Determine the [x, y] coordinate at the center of the cell enclosing the given text.  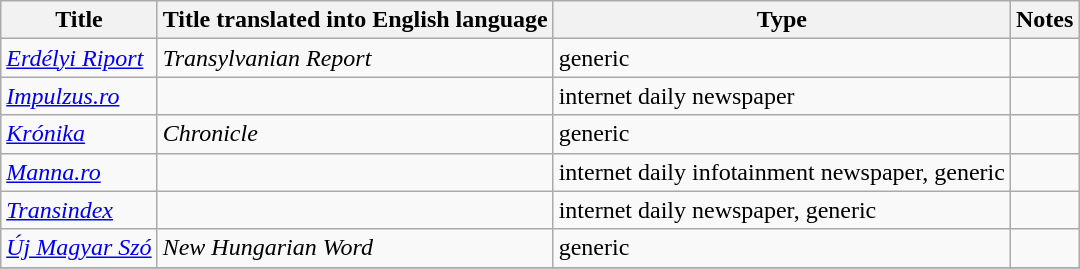
Új Magyar Szó [79, 248]
Chronicle [355, 134]
New Hungarian Word [355, 248]
Manna.ro [79, 172]
internet daily newspaper, generic [782, 210]
internet daily infotainment newspaper, generic [782, 172]
Transindex [79, 210]
Transylvanian Report [355, 58]
Impulzus.ro [79, 96]
Title translated into English language [355, 20]
Title [79, 20]
Krónika [79, 134]
Notes [1044, 20]
internet daily newspaper [782, 96]
Erdélyi Riport [79, 58]
Type [782, 20]
